Output the (x, y) coordinate of the center of the cell containing the given text.  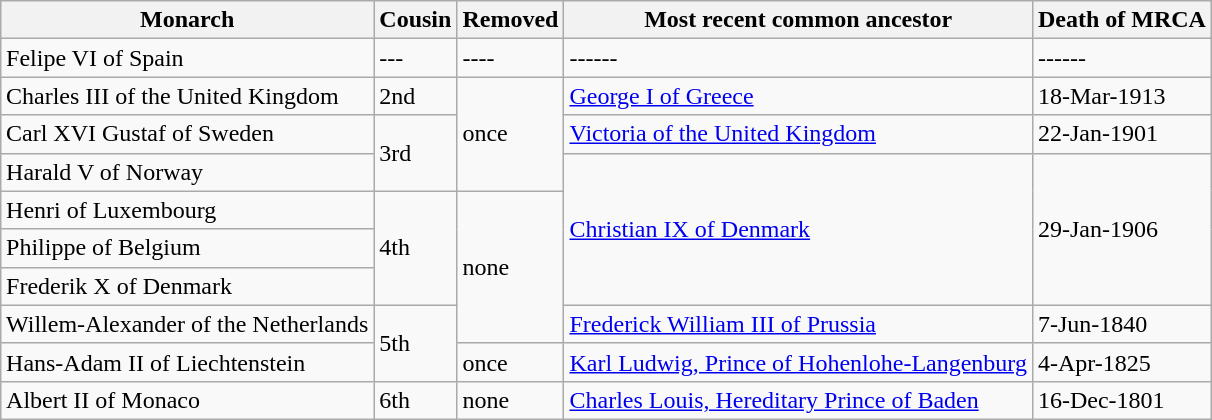
5th (416, 343)
2nd (416, 96)
George I of Greece (798, 96)
Hans-Adam II of Liechtenstein (188, 362)
Albert II of Monaco (188, 400)
18-Mar-1913 (1122, 96)
Frederik X of Denmark (188, 286)
Frederick William III of Prussia (798, 324)
Harald V of Norway (188, 172)
Charles III of the United Kingdom (188, 96)
Monarch (188, 20)
Willem-Alexander of the Netherlands (188, 324)
7-Jun-1840 (1122, 324)
6th (416, 400)
29-Jan-1906 (1122, 229)
Charles Louis, Hereditary Prince of Baden (798, 400)
Most recent common ancestor (798, 20)
Death of MRCA (1122, 20)
4th (416, 248)
---- (510, 58)
4-Apr-1825 (1122, 362)
Felipe VI of Spain (188, 58)
16-Dec-1801 (1122, 400)
Cousin (416, 20)
Karl Ludwig, Prince of Hohenlohe-Langenburg (798, 362)
Victoria of the United Kingdom (798, 134)
22-Jan-1901 (1122, 134)
Carl XVI Gustaf of Sweden (188, 134)
Christian IX of Denmark (798, 229)
Philippe of Belgium (188, 248)
3rd (416, 153)
Removed (510, 20)
--- (416, 58)
Henri of Luxembourg (188, 210)
